Output the (x, y) coordinate of the center of the cell containing the given text.  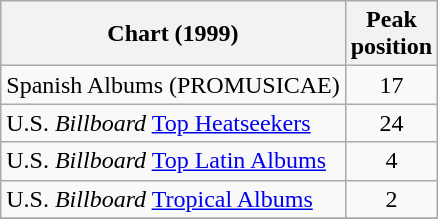
U.S. Billboard Tropical Albums (173, 199)
Spanish Albums (PROMUSICAE) (173, 85)
24 (391, 123)
U.S. Billboard Top Heatseekers (173, 123)
17 (391, 85)
Peakposition (391, 34)
4 (391, 161)
2 (391, 199)
U.S. Billboard Top Latin Albums (173, 161)
Chart (1999) (173, 34)
